Pinpoint the cell where the given text exists, returning its [x, y] midpoint coordinate. 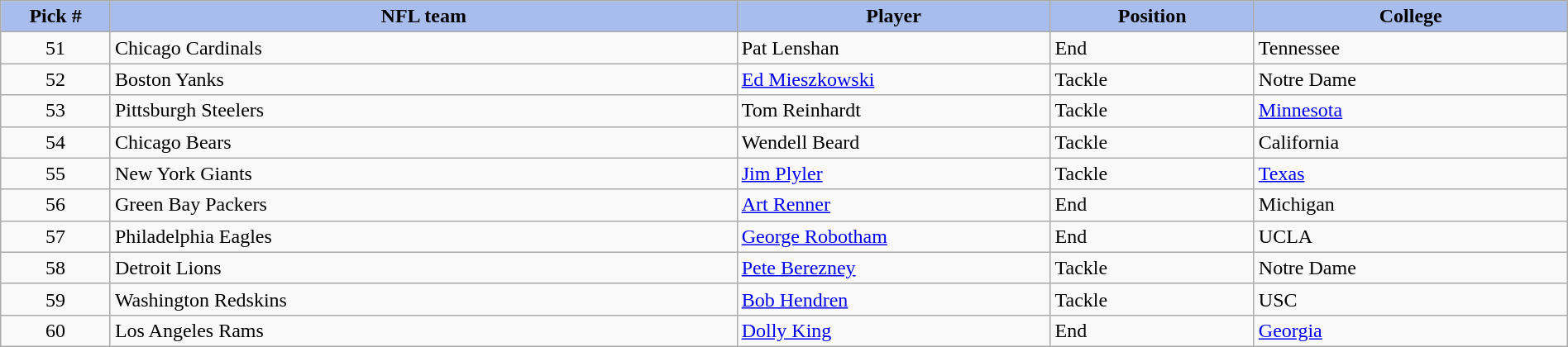
55 [56, 173]
George Robotham [893, 236]
Position [1152, 17]
56 [56, 205]
Ed Mieszkowski [893, 79]
USC [1411, 299]
60 [56, 330]
Philadelphia Eagles [423, 236]
Chicago Bears [423, 142]
Texas [1411, 173]
53 [56, 111]
Tom Reinhardt [893, 111]
59 [56, 299]
Art Renner [893, 205]
52 [56, 79]
57 [56, 236]
Player [893, 17]
Pat Lenshan [893, 48]
Pittsburgh Steelers [423, 111]
New York Giants [423, 173]
Wendell Beard [893, 142]
Boston Yanks [423, 79]
Los Angeles Rams [423, 330]
UCLA [1411, 236]
Minnesota [1411, 111]
Pick # [56, 17]
54 [56, 142]
NFL team [423, 17]
Washington Redskins [423, 299]
51 [56, 48]
Georgia [1411, 330]
Pete Berezney [893, 268]
Tennessee [1411, 48]
Chicago Cardinals [423, 48]
College [1411, 17]
Dolly King [893, 330]
Jim Plyler [893, 173]
Detroit Lions [423, 268]
Bob Hendren [893, 299]
58 [56, 268]
Green Bay Packers [423, 205]
California [1411, 142]
Michigan [1411, 205]
